Output the (x, y) coordinate of the center of the cell containing the given text.  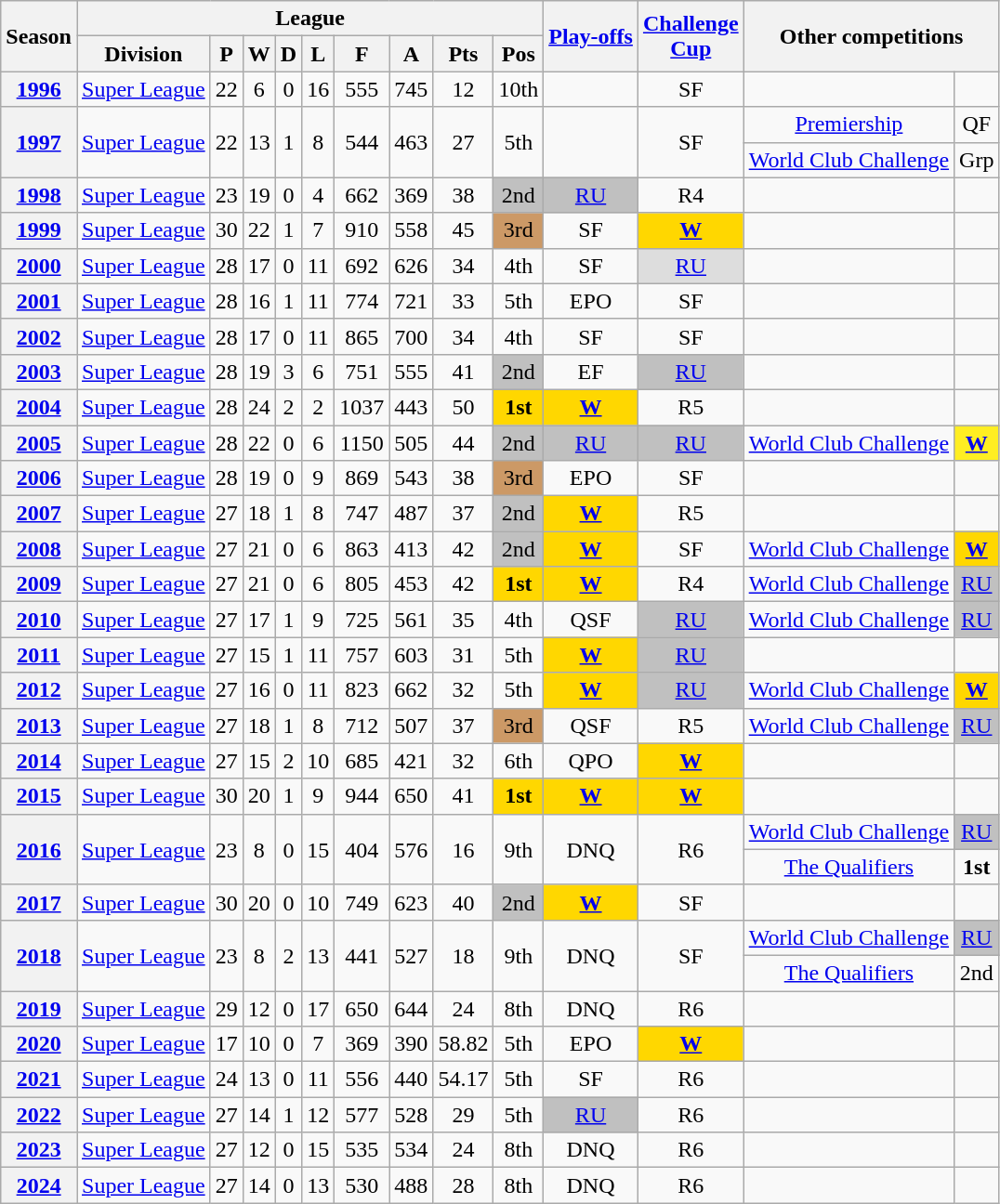
2022 (39, 1115)
745 (411, 89)
440 (411, 1080)
556 (362, 1080)
2000 (39, 266)
Division (143, 54)
2002 (39, 336)
2008 (39, 549)
863 (362, 549)
1998 (39, 195)
749 (362, 902)
721 (411, 301)
F (362, 54)
10th (519, 89)
2024 (39, 1185)
League (309, 19)
2020 (39, 1044)
31 (463, 655)
Other competitions (872, 36)
L (318, 54)
Pos (519, 54)
2023 (39, 1150)
44 (463, 443)
626 (411, 266)
443 (411, 407)
45 (463, 230)
QF (977, 124)
2001 (39, 301)
2003 (39, 372)
2018 (39, 955)
507 (411, 726)
2021 (39, 1080)
463 (411, 142)
2006 (39, 478)
35 (463, 620)
1996 (39, 89)
1037 (362, 407)
1150 (362, 443)
603 (411, 655)
544 (362, 142)
712 (362, 726)
1997 (39, 142)
D (288, 54)
4 (318, 195)
543 (411, 478)
751 (362, 372)
2013 (39, 726)
944 (362, 796)
865 (362, 336)
Premiership (849, 124)
P (227, 54)
805 (362, 584)
1999 (39, 230)
33 (463, 301)
558 (411, 230)
725 (362, 620)
527 (411, 955)
58.82 (463, 1044)
A (411, 54)
Play-offs (591, 36)
692 (362, 266)
910 (362, 230)
2015 (39, 796)
530 (362, 1185)
685 (362, 761)
700 (411, 336)
2014 (39, 761)
757 (362, 655)
534 (411, 1150)
421 (411, 761)
869 (362, 478)
413 (411, 549)
2017 (39, 902)
Season (39, 36)
40 (463, 902)
505 (411, 443)
2004 (39, 407)
QPO (591, 761)
487 (411, 514)
453 (411, 584)
488 (411, 1185)
823 (362, 690)
441 (362, 955)
2007 (39, 514)
3 (288, 372)
561 (411, 620)
774 (362, 301)
50 (463, 407)
747 (362, 514)
2009 (39, 584)
623 (411, 902)
EF (591, 372)
54.17 (463, 1080)
2019 (39, 1008)
6th (519, 761)
528 (411, 1115)
2012 (39, 690)
577 (362, 1115)
2011 (39, 655)
Grp (977, 160)
390 (411, 1044)
2016 (39, 849)
404 (362, 849)
2010 (39, 620)
644 (411, 1008)
ChallengeCup (691, 36)
576 (411, 849)
Pts (463, 54)
535 (362, 1150)
2005 (39, 443)
